From the cell containing the given text, extract its center point as (x, y) coordinate. 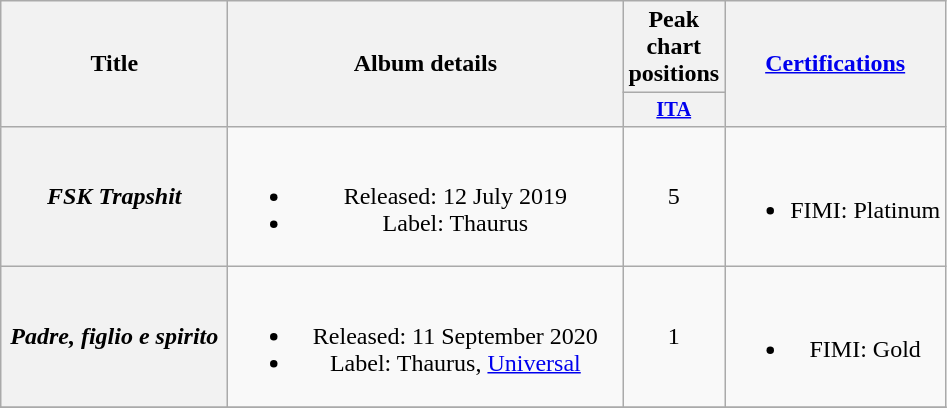
ITA (674, 110)
Padre, figlio e spirito (114, 337)
Released: 12 July 2019Label: Thaurus (426, 196)
FSK Trapshit (114, 196)
Released: 11 September 2020Label: Thaurus, Universal (426, 337)
FIMI: Gold (836, 337)
Certifications (836, 64)
Album details (426, 64)
5 (674, 196)
FIMI: Platinum (836, 196)
1 (674, 337)
Title (114, 64)
Peak chart positions (674, 47)
